Determine the [X, Y] coordinate at the center of the cell enclosing the given text.  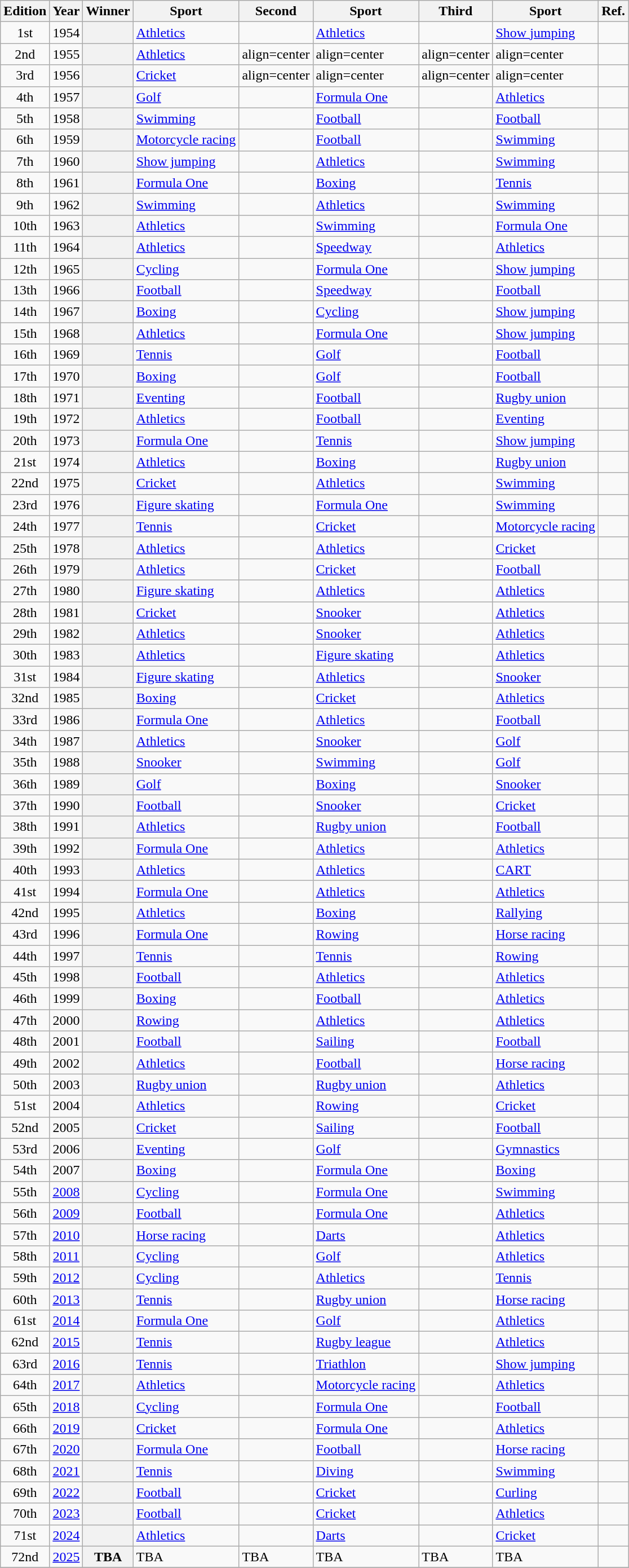
1969 [67, 355]
1955 [67, 54]
25th [25, 548]
2004 [67, 1106]
19th [25, 419]
72nd [25, 1557]
18th [25, 398]
1966 [67, 290]
1998 [67, 977]
24th [25, 526]
2002 [67, 1063]
29th [25, 634]
44th [25, 956]
1987 [67, 741]
1960 [67, 161]
Second [276, 11]
2024 [67, 1535]
2001 [67, 1042]
1991 [67, 827]
13th [25, 290]
47th [25, 1020]
Winner [108, 11]
70th [25, 1514]
2013 [67, 1299]
1964 [67, 247]
43rd [25, 934]
1975 [67, 483]
1956 [67, 76]
6th [25, 140]
32nd [25, 698]
50th [25, 1085]
26th [25, 569]
1984 [67, 677]
2012 [67, 1278]
2021 [67, 1471]
2000 [67, 1020]
41st [25, 891]
2006 [67, 1149]
16th [25, 355]
20th [25, 441]
Diving [366, 1471]
30th [25, 655]
39th [25, 848]
Edition [25, 11]
2008 [67, 1192]
57th [25, 1235]
7th [25, 161]
1990 [67, 805]
2016 [67, 1364]
1968 [67, 333]
1970 [67, 376]
1982 [67, 634]
68th [25, 1471]
1979 [67, 569]
1959 [67, 140]
22nd [25, 483]
56th [25, 1213]
2014 [67, 1321]
71st [25, 1535]
31st [25, 677]
1963 [67, 226]
1994 [67, 891]
Year [67, 11]
1976 [67, 505]
CART [546, 870]
2010 [67, 1235]
46th [25, 999]
23rd [25, 505]
10th [25, 226]
1996 [67, 934]
59th [25, 1278]
Gymnastics [546, 1149]
8th [25, 183]
1971 [67, 398]
21st [25, 462]
64th [25, 1385]
2011 [67, 1256]
62nd [25, 1342]
2020 [67, 1450]
Ref. [613, 11]
1965 [67, 269]
2nd [25, 54]
1989 [67, 784]
33rd [25, 720]
1995 [67, 913]
Triathlon [366, 1364]
14th [25, 312]
52nd [25, 1127]
12th [25, 269]
1985 [67, 698]
1992 [67, 848]
49th [25, 1063]
Curling [546, 1492]
1972 [67, 419]
1974 [67, 462]
34th [25, 741]
35th [25, 763]
2025 [67, 1557]
1993 [67, 870]
61st [25, 1321]
5th [25, 118]
2017 [67, 1385]
2018 [67, 1407]
1961 [67, 183]
1962 [67, 204]
67th [25, 1450]
Rugby league [366, 1342]
1988 [67, 763]
54th [25, 1170]
1967 [67, 312]
55th [25, 1192]
48th [25, 1042]
2019 [67, 1428]
37th [25, 805]
58th [25, 1256]
1978 [67, 548]
Rallying [546, 913]
2005 [67, 1127]
60th [25, 1299]
2015 [67, 1342]
1958 [67, 118]
2023 [67, 1514]
1973 [67, 441]
1999 [67, 999]
2009 [67, 1213]
1st [25, 33]
4th [25, 97]
65th [25, 1407]
1980 [67, 591]
66th [25, 1428]
38th [25, 827]
15th [25, 333]
51st [25, 1106]
40th [25, 870]
1997 [67, 956]
1954 [67, 33]
2007 [67, 1170]
1957 [67, 97]
1977 [67, 526]
63rd [25, 1364]
1983 [67, 655]
2022 [67, 1492]
42nd [25, 913]
1981 [67, 612]
27th [25, 591]
11th [25, 247]
45th [25, 977]
9th [25, 204]
3rd [25, 76]
69th [25, 1492]
17th [25, 376]
1986 [67, 720]
28th [25, 612]
2003 [67, 1085]
Third [455, 11]
36th [25, 784]
53rd [25, 1149]
